Provide the (X, Y) coordinate of the cell's center where the given text is located.  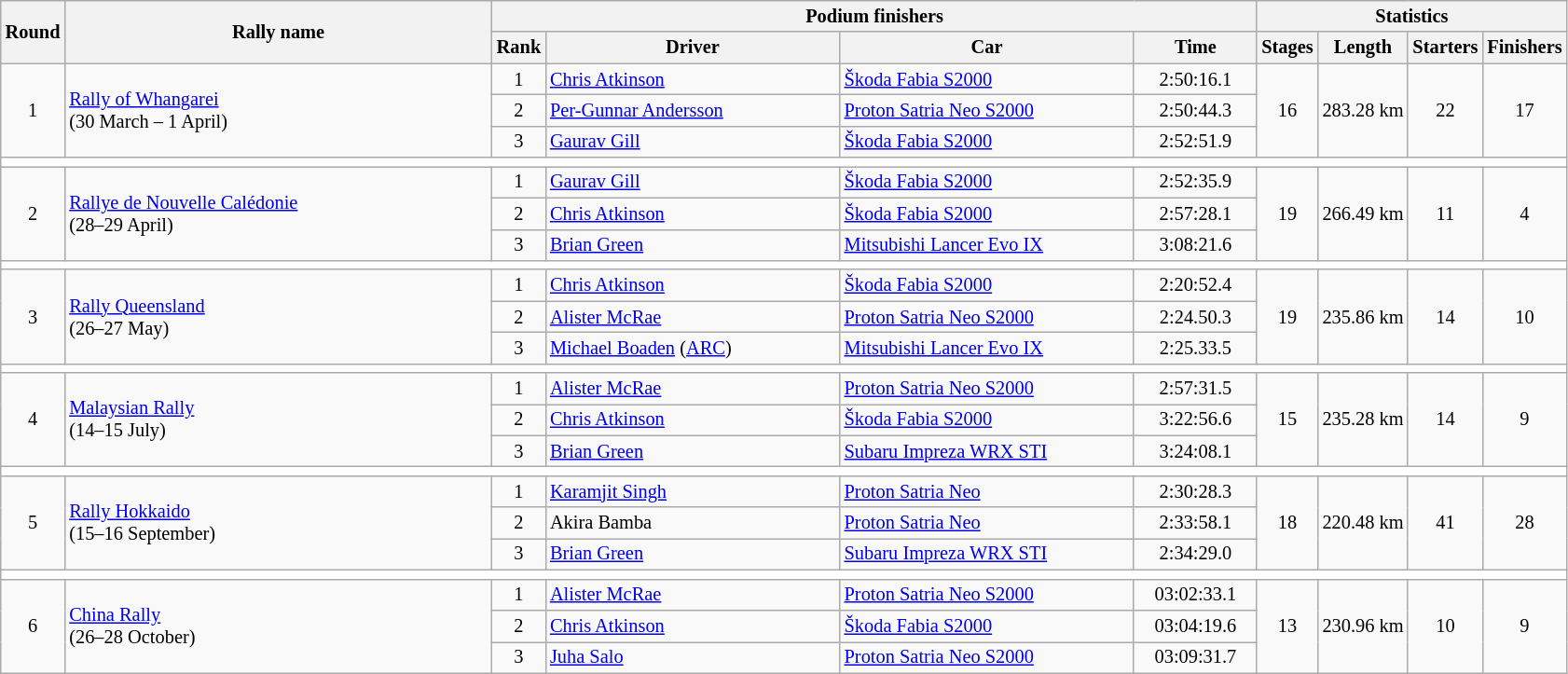
Malaysian Rally(14–15 July) (278, 420)
Rallye de Nouvelle Calédonie(28–29 April) (278, 213)
2:50:16.1 (1195, 79)
Rally name (278, 32)
17 (1524, 110)
2:34:29.0 (1195, 554)
Podium finishers (874, 16)
03:09:31.7 (1195, 657)
Rank (518, 48)
3:08:21.6 (1195, 245)
15 (1286, 420)
2:57:31.5 (1195, 389)
2:52:35.9 (1195, 182)
Length (1363, 48)
235.28 km (1363, 420)
China Rally(26–28 October) (278, 626)
2:30:28.3 (1195, 491)
3:22:56.6 (1195, 420)
266.49 km (1363, 213)
Juha Salo (693, 657)
03:02:33.1 (1195, 595)
2:50:44.3 (1195, 110)
Rally Hokkaido(15–16 September) (278, 522)
Time (1195, 48)
Akira Bamba (693, 523)
Car (987, 48)
13 (1286, 626)
Round (34, 32)
235.86 km (1363, 317)
283.28 km (1363, 110)
2:24.50.3 (1195, 317)
Starters (1445, 48)
16 (1286, 110)
5 (34, 522)
6 (34, 626)
28 (1524, 522)
Rally Queensland(26–27 May) (278, 317)
Michael Boaden (ARC) (693, 348)
Statistics (1411, 16)
Rally of Whangarei(30 March – 1 April) (278, 110)
2:20:52.4 (1195, 285)
2:52:51.9 (1195, 142)
Per-Gunnar Andersson (693, 110)
Driver (693, 48)
Finishers (1524, 48)
22 (1445, 110)
41 (1445, 522)
11 (1445, 213)
Karamjit Singh (693, 491)
230.96 km (1363, 626)
03:04:19.6 (1195, 626)
3:24:08.1 (1195, 451)
2:25.33.5 (1195, 348)
18 (1286, 522)
220.48 km (1363, 522)
Stages (1286, 48)
2:33:58.1 (1195, 523)
2:57:28.1 (1195, 213)
